Return [x, y] of the center of cell containing provided text 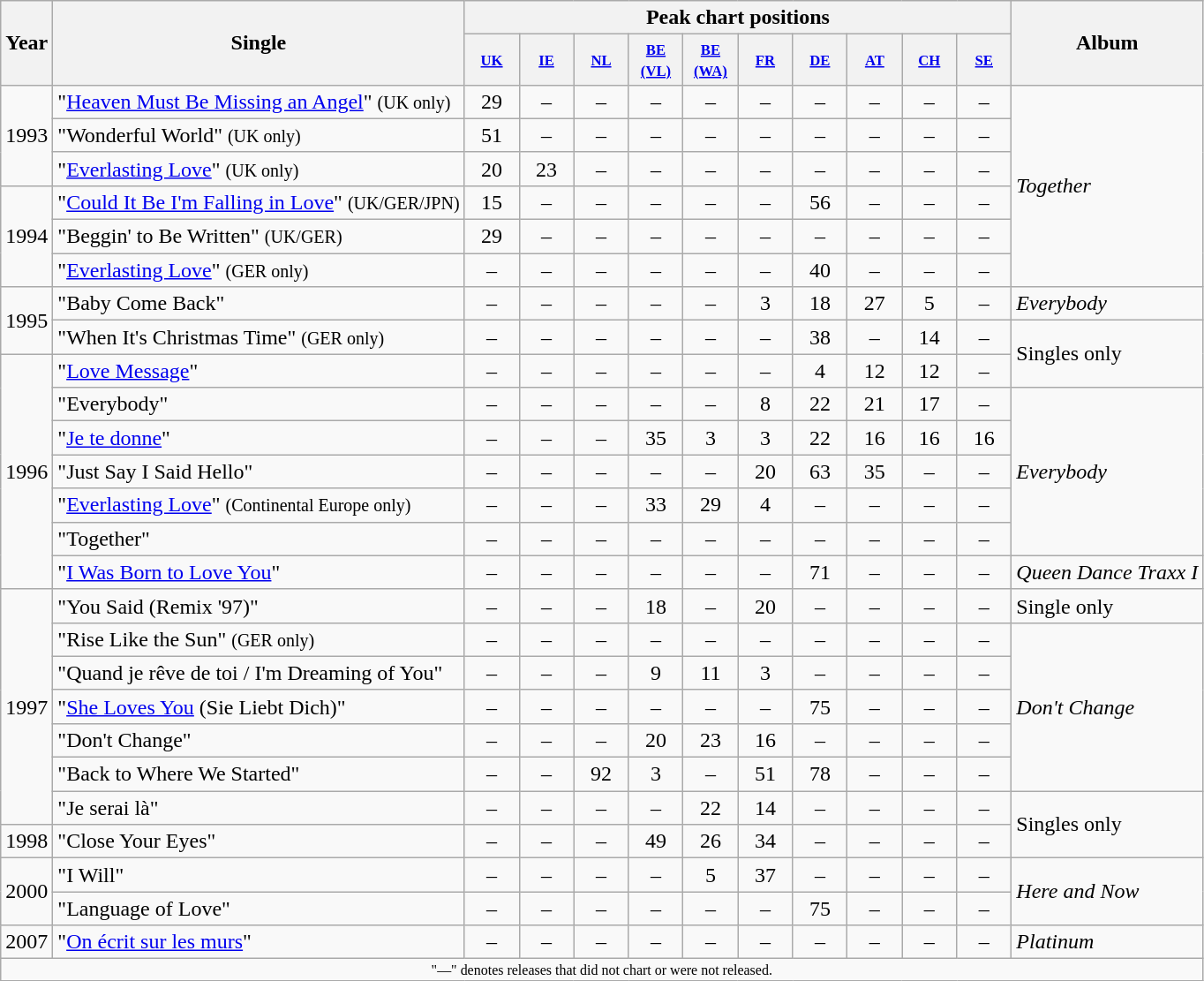
"Heaven Must Be Missing an Angel" (UK only) [259, 102]
1994 [26, 236]
1993 [26, 135]
15 [492, 202]
"Just Say I Said Hello" [259, 472]
78 [820, 774]
Together [1107, 185]
34 [765, 841]
AT [875, 60]
Peak chart positions [738, 18]
"I Will" [259, 875]
1998 [26, 841]
"Could It Be I'm Falling in Love" (UK/GER/JPN) [259, 202]
Queen Dance Traxx I [1107, 572]
"When It's Christmas Time" (GER only) [259, 337]
"Love Message" [259, 371]
1996 [26, 472]
40 [820, 270]
"She Loves You (Sie Liebt Dich)" [259, 706]
"Je serai là" [259, 808]
1997 [26, 706]
"Everlasting Love" (GER only) [259, 270]
Single [259, 43]
Don't Change [1107, 706]
"Back to Where We Started" [259, 774]
"Everlasting Love" (UK only) [259, 169]
"On écrit sur les murs" [259, 942]
Album [1107, 43]
63 [820, 472]
"Quand je rêve de toi / I'm Dreaming of You" [259, 673]
Platinum [1107, 942]
11 [711, 673]
17 [929, 404]
26 [711, 841]
"Beggin' to Be Written" (UK/GER) [259, 237]
"Close Your Eyes" [259, 841]
"Together" [259, 539]
"Everybody" [259, 404]
"Don't Change" [259, 740]
"Rise Like the Sun" (GER only) [259, 639]
49 [656, 841]
"—" denotes releases that did not chart or were not released. [602, 970]
FR [765, 60]
"Wonderful World" (UK only) [259, 135]
"Baby Come Back" [259, 304]
27 [875, 304]
92 [601, 774]
IE [546, 60]
1995 [26, 321]
Year [26, 43]
37 [765, 875]
"I Was Born to Love You" [259, 572]
71 [820, 572]
2000 [26, 892]
UK [492, 60]
21 [875, 404]
9 [656, 673]
"Language of Love" [259, 909]
"Je te donne" [259, 438]
"Everlasting Love" (Continental Europe only) [259, 505]
NL [601, 60]
CH [929, 60]
33 [656, 505]
Single only [1107, 606]
BE(VL) [656, 60]
DE [820, 60]
Here and Now [1107, 892]
38 [820, 337]
BE(WA) [711, 60]
2007 [26, 942]
56 [820, 202]
8 [765, 404]
SE [984, 60]
"You Said (Remix '97)" [259, 606]
